Extract the (X, Y) coordinate from the center of the cell holding the provided text.  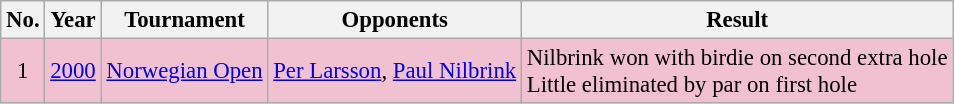
Norwegian Open (184, 72)
2000 (73, 72)
Result (736, 20)
Opponents (395, 20)
1 (23, 72)
No. (23, 20)
Per Larsson, Paul Nilbrink (395, 72)
Nilbrink won with birdie on second extra holeLittle eliminated by par on first hole (736, 72)
Tournament (184, 20)
Year (73, 20)
